Find where the given text appears and provide that cell's center as [x, y] coordinate. 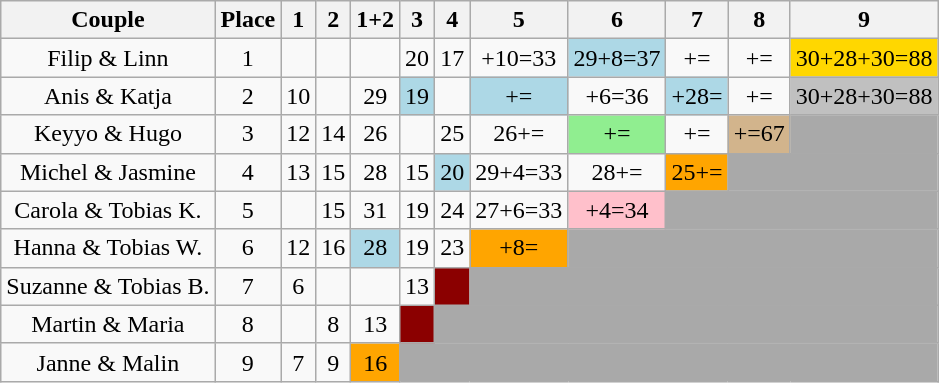
26+= [519, 134]
Michel & Jasmine [108, 172]
Anis & Katja [108, 96]
17 [452, 58]
31 [376, 210]
23 [452, 248]
29 [376, 96]
25 [452, 134]
29+8=37 [617, 58]
Janne & Malin [108, 362]
14 [334, 134]
24 [452, 210]
1+2 [376, 20]
Filip & Linn [108, 58]
28+= [617, 172]
+4=34 [617, 210]
Keyyo & Hugo [108, 134]
Suzanne & Tobias B. [108, 286]
26 [376, 134]
+28= [697, 96]
+6=36 [617, 96]
Hanna & Tobias W. [108, 248]
27+6=33 [519, 210]
Couple [108, 20]
+8= [519, 248]
+=67 [759, 134]
+10=33 [519, 58]
Carola & Tobias K. [108, 210]
Place [248, 20]
29+4=33 [519, 172]
25+= [697, 172]
Martin & Maria [108, 324]
10 [298, 96]
